Find where the given text appears and provide that cell's center as [x, y] coordinate. 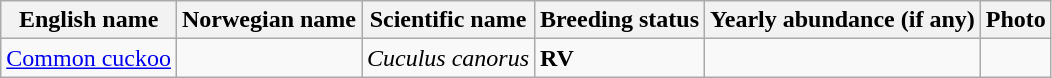
Photo [1016, 20]
Scientific name [448, 20]
RV [620, 58]
Norwegian name [268, 20]
Cuculus canorus [448, 58]
Breeding status [620, 20]
Common cuckoo [89, 58]
Yearly abundance (if any) [843, 20]
English name [89, 20]
